Return the (X, Y) coordinate for the center point of the cell that contains the specified text.  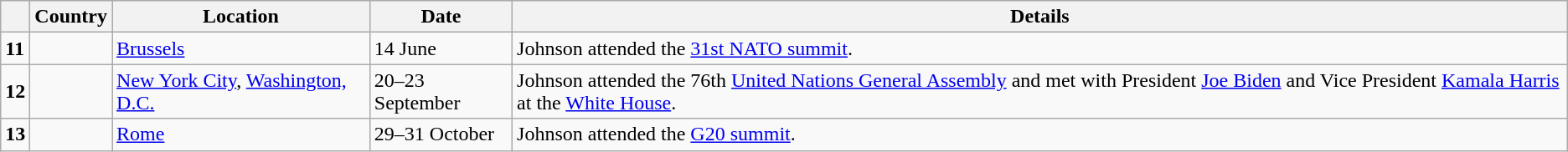
Johnson attended the 76th United Nations General Assembly and met with President Joe Biden and Vice President Kamala Harris at the White House. (1040, 92)
Date (441, 17)
29–31 October (441, 134)
Johnson attended the G20 summit. (1040, 134)
New York City, Washington, D.C. (241, 92)
Johnson attended the 31st NATO summit. (1040, 48)
13 (15, 134)
14 June (441, 48)
Country (71, 17)
20–23 September (441, 92)
11 (15, 48)
Location (241, 17)
12 (15, 92)
Rome (241, 134)
Details (1040, 17)
Brussels (241, 48)
